Locate the cell with the specified text and output its [x, y] center coordinate. 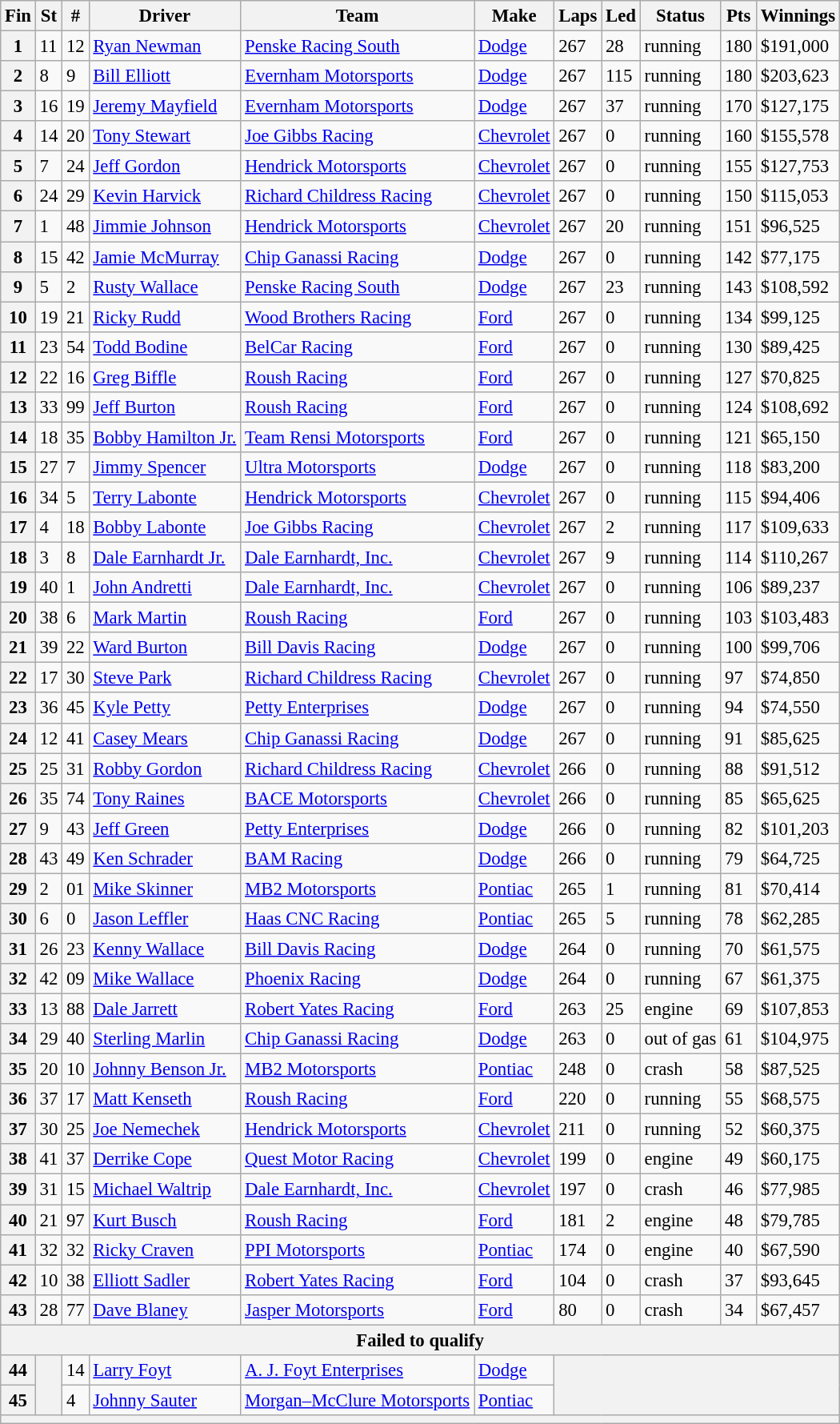
$64,725 [798, 859]
Steve Park [165, 678]
$108,692 [798, 407]
Greg Biffle [165, 377]
79 [739, 859]
Kenny Wallace [165, 949]
Michael Waltrip [165, 1189]
Team [358, 16]
Wood Brothers Racing [358, 317]
$74,850 [798, 678]
Ultra Motorsports [358, 467]
Dave Blaney [165, 1310]
69 [739, 1009]
Ricky Rudd [165, 317]
Led [621, 16]
$103,483 [798, 618]
$203,623 [798, 76]
$65,150 [798, 437]
Rusty Wallace [165, 287]
Kyle Petty [165, 708]
$83,200 [798, 467]
160 [739, 136]
$155,578 [798, 136]
$60,375 [798, 1129]
Bill Elliott [165, 76]
Ryan Newman [165, 46]
220 [578, 1099]
$60,175 [798, 1160]
$110,267 [798, 558]
Status [680, 16]
91 [739, 738]
103 [739, 618]
106 [739, 588]
46 [739, 1189]
Jeff Green [165, 828]
Larry Foyt [165, 1370]
09 [75, 979]
out of gas [680, 1039]
Jeremy Mayfield [165, 106]
Bobby Hamilton Jr. [165, 437]
$96,525 [798, 227]
44 [18, 1370]
85 [739, 798]
174 [578, 1250]
Winnings [798, 16]
$67,457 [798, 1310]
Tony Raines [165, 798]
155 [739, 166]
John Andretti [165, 588]
Elliott Sadler [165, 1280]
Morgan–McClure Motorsports [358, 1400]
PPI Motorsports [358, 1250]
134 [739, 317]
$101,203 [798, 828]
74 [75, 798]
Mike Skinner [165, 888]
78 [739, 919]
Bobby Labonte [165, 527]
Make [514, 16]
Kurt Busch [165, 1220]
Todd Bodine [165, 347]
$91,512 [798, 768]
143 [739, 287]
$61,575 [798, 949]
Ricky Craven [165, 1250]
104 [578, 1280]
Johnny Sauter [165, 1400]
$89,425 [798, 347]
Jimmy Spencer [165, 467]
Driver [165, 16]
$104,975 [798, 1039]
$70,825 [798, 377]
$127,753 [798, 166]
A. J. Foyt Enterprises [358, 1370]
124 [739, 407]
77 [75, 1310]
54 [75, 347]
127 [739, 377]
Dale Jarrett [165, 1009]
Haas CNC Racing [358, 919]
58 [739, 1069]
Ward Burton [165, 648]
Quest Motor Racing [358, 1160]
$67,590 [798, 1250]
Tony Stewart [165, 136]
$94,406 [798, 497]
Team Rensi Motorsports [358, 437]
150 [739, 196]
67 [739, 979]
170 [739, 106]
80 [578, 1310]
Jeff Gordon [165, 166]
Jason Leffler [165, 919]
Johnny Benson Jr. [165, 1069]
Jeff Burton [165, 407]
82 [739, 828]
$77,985 [798, 1189]
$89,237 [798, 588]
Failed to qualify [421, 1340]
151 [739, 227]
BelCar Racing [358, 347]
130 [739, 347]
197 [578, 1189]
$115,053 [798, 196]
199 [578, 1160]
117 [739, 527]
$127,175 [798, 106]
$191,000 [798, 46]
Jamie McMurray [165, 257]
Fin [18, 16]
$61,375 [798, 979]
Ken Schrader [165, 859]
181 [578, 1220]
52 [739, 1129]
$99,706 [798, 648]
100 [739, 648]
Kevin Harvick [165, 196]
$87,525 [798, 1069]
$62,285 [798, 919]
94 [739, 708]
114 [739, 558]
Matt Kenseth [165, 1099]
# [75, 16]
BAM Racing [358, 859]
121 [739, 437]
Terry Labonte [165, 497]
248 [578, 1069]
Phoenix Racing [358, 979]
Jasper Motorsports [358, 1310]
$108,592 [798, 287]
$107,853 [798, 1009]
Jimmie Johnson [165, 227]
BACE Motorsports [358, 798]
142 [739, 257]
Derrike Cope [165, 1160]
81 [739, 888]
Robby Gordon [165, 768]
01 [75, 888]
55 [739, 1099]
$109,633 [798, 527]
Mike Wallace [165, 979]
$74,550 [798, 708]
St [48, 16]
61 [739, 1039]
$65,625 [798, 798]
Joe Nemechek [165, 1129]
$68,575 [798, 1099]
$77,175 [798, 257]
$79,785 [798, 1220]
$85,625 [798, 738]
Mark Martin [165, 618]
99 [75, 407]
$70,414 [798, 888]
70 [739, 949]
211 [578, 1129]
Dale Earnhardt Jr. [165, 558]
$99,125 [798, 317]
Casey Mears [165, 738]
Pts [739, 16]
$93,645 [798, 1280]
118 [739, 467]
Sterling Marlin [165, 1039]
Laps [578, 16]
